Search for the cell housing the specified text and yield its (X, Y) center coordinate. 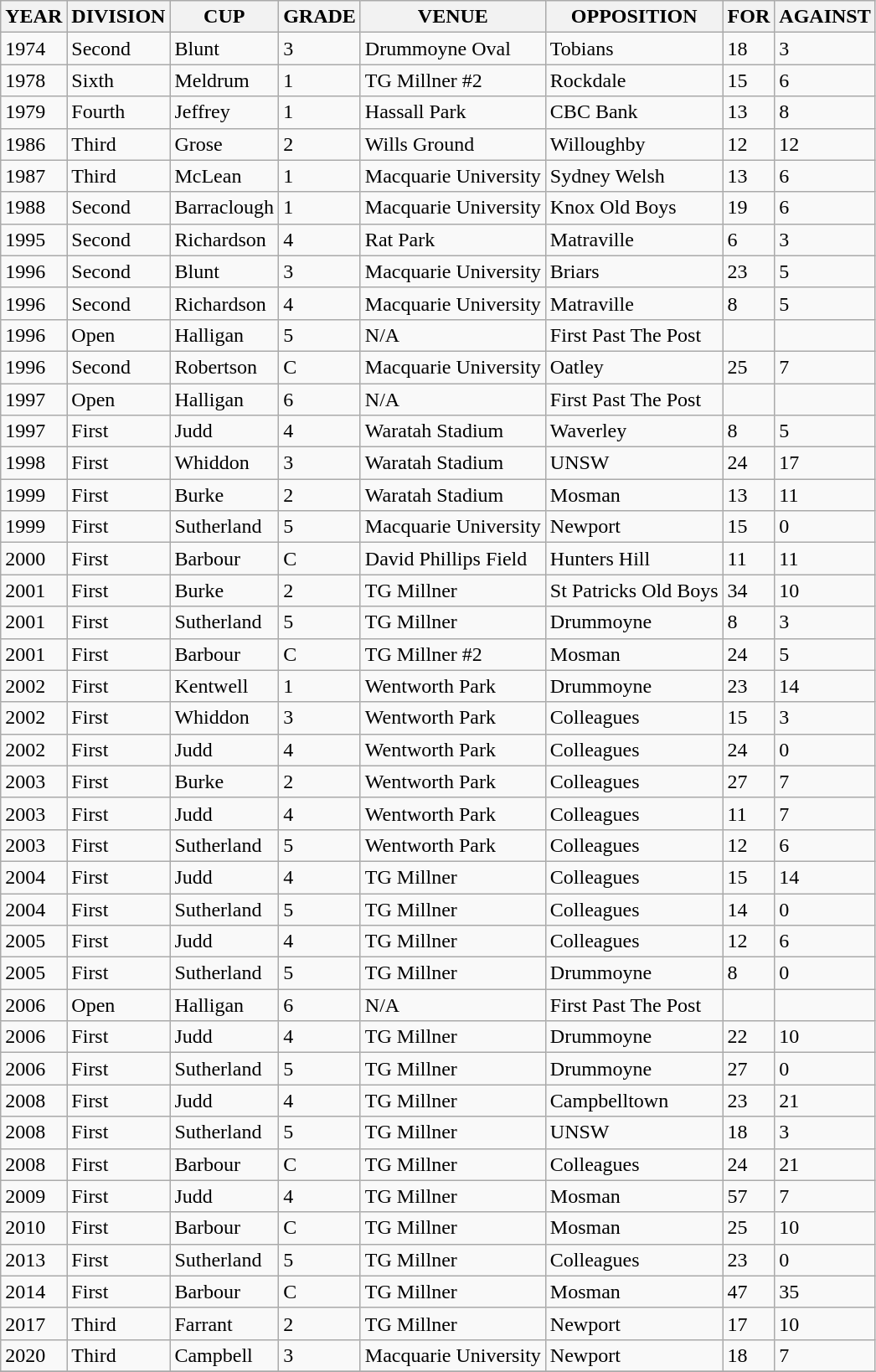
22 (749, 1037)
19 (749, 208)
Wills Ground (452, 144)
VENUE (452, 17)
47 (749, 1292)
FOR (749, 17)
34 (749, 591)
Barraclough (224, 208)
Jeffrey (224, 112)
1988 (33, 208)
Drummoyne Oval (452, 49)
GRADE (320, 17)
Farrant (224, 1323)
1979 (33, 112)
CUP (224, 17)
Hunters Hill (634, 559)
1974 (33, 49)
Campbelltown (634, 1101)
Tobians (634, 49)
Grose (224, 144)
1998 (33, 463)
Oatley (634, 367)
2017 (33, 1323)
1987 (33, 176)
AGAINST (825, 17)
2000 (33, 559)
CBC Bank (634, 112)
1978 (33, 80)
St Patricks Old Boys (634, 591)
Fourth (119, 112)
Robertson (224, 367)
McLean (224, 176)
Briars (634, 271)
Hassall Park (452, 112)
YEAR (33, 17)
David Phillips Field (452, 559)
Sydney Welsh (634, 176)
2020 (33, 1355)
1995 (33, 240)
2010 (33, 1228)
OPPOSITION (634, 17)
1986 (33, 144)
2009 (33, 1196)
Rat Park (452, 240)
35 (825, 1292)
Waverley (634, 431)
Campbell (224, 1355)
Rockdale (634, 80)
57 (749, 1196)
DIVISION (119, 17)
2013 (33, 1260)
Sixth (119, 80)
Willoughby (634, 144)
Meldrum (224, 80)
2014 (33, 1292)
Knox Old Boys (634, 208)
Kentwell (224, 686)
